Provide the [X, Y] coordinate of the cell's center where the given text is located.  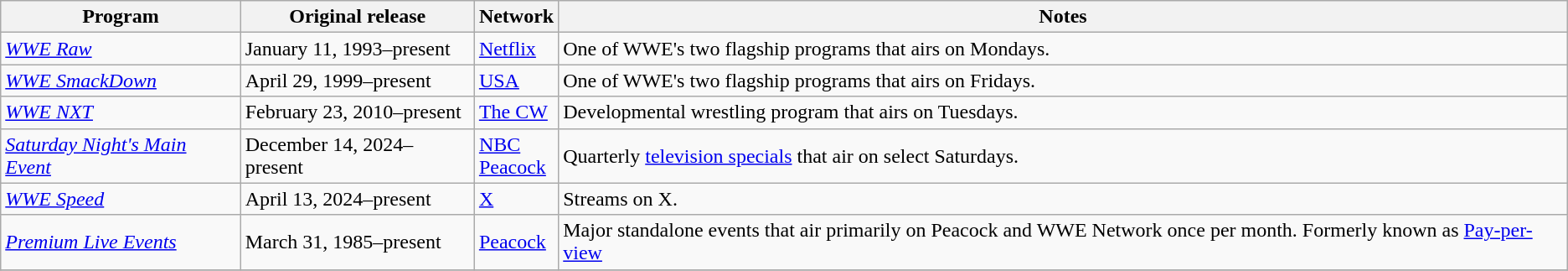
April 29, 1999–present [357, 81]
March 31, 1985–present [357, 242]
Quarterly television specials that air on select Saturdays. [1064, 156]
Netflix [516, 49]
Peacock [516, 242]
Developmental wrestling program that airs on Tuesdays. [1064, 112]
WWE SmackDown [121, 81]
One of WWE's two flagship programs that airs on Fridays. [1064, 81]
Premium Live Events [121, 242]
The CW [516, 112]
Network [516, 17]
X [516, 199]
WWE Raw [121, 49]
USA [516, 81]
December 14, 2024–present [357, 156]
WWE NXT [121, 112]
NBCPeacock [516, 156]
April 13, 2024–present [357, 199]
Program [121, 17]
February 23, 2010–present [357, 112]
Major standalone events that air primarily on Peacock and WWE Network once per month. Formerly known as Pay-per-view [1064, 242]
Notes [1064, 17]
Streams on X. [1064, 199]
One of WWE's two flagship programs that airs on Mondays. [1064, 49]
January 11, 1993–present [357, 49]
Original release [357, 17]
WWE Speed [121, 199]
Saturday Night's Main Event [121, 156]
